Detect which cell encompasses the target text, then output its (x, y) center coordinate. 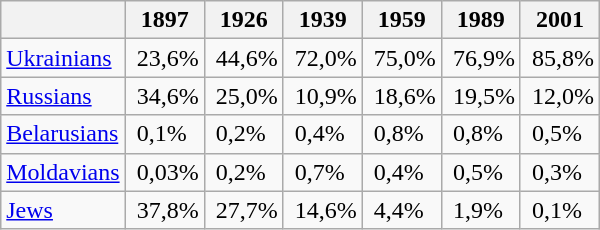
0,3% (560, 172)
75,0% (402, 58)
72,0% (322, 58)
0,03% (164, 172)
1939 (322, 20)
85,8% (560, 58)
37,8% (164, 210)
23,6% (164, 58)
19,5% (480, 96)
1989 (480, 20)
Moldavians (63, 172)
0,7% (322, 172)
34,6% (164, 96)
1897 (164, 20)
10,9% (322, 96)
Russians (63, 96)
27,7% (244, 210)
14,6% (322, 210)
Jews (63, 210)
Ukrainians (63, 58)
4,4% (402, 210)
2001 (560, 20)
25,0% (244, 96)
18,6% (402, 96)
1,9% (480, 210)
44,6% (244, 58)
12,0% (560, 96)
1926 (244, 20)
Belarusians (63, 134)
76,9% (480, 58)
1959 (402, 20)
